Locate the cell with the specified text and output its (X, Y) center coordinate. 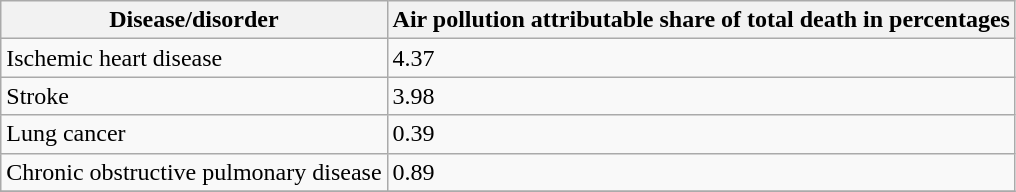
Disease/disorder (194, 20)
0.89 (701, 172)
4.37 (701, 58)
Stroke (194, 96)
0.39 (701, 134)
Chronic obstructive pulmonary disease (194, 172)
3.98 (701, 96)
Lung cancer (194, 134)
Ischemic heart disease (194, 58)
Air pollution attributable share of total death in percentages (701, 20)
